Scan for the cell matching the given text and deliver its (x, y) coordinate at center. 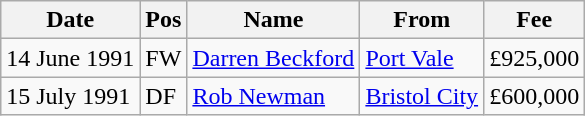
Pos (164, 20)
Fee (534, 20)
Rob Newman (274, 96)
FW (164, 58)
Name (274, 20)
Port Vale (422, 58)
Date (70, 20)
Darren Beckford (274, 58)
Bristol City (422, 96)
From (422, 20)
£925,000 (534, 58)
15 July 1991 (70, 96)
14 June 1991 (70, 58)
£600,000 (534, 96)
DF (164, 96)
